Determine the (X, Y) coordinate at the center of the cell enclosing the given text.  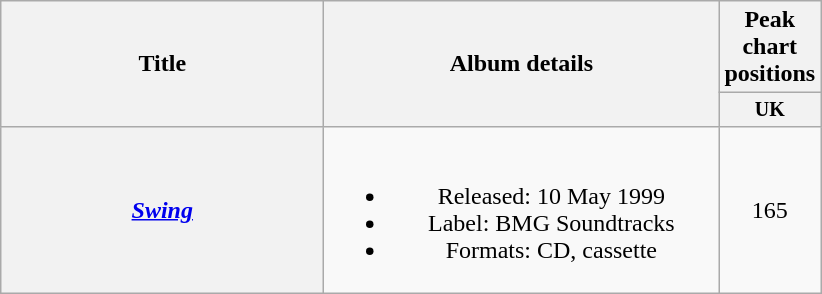
Peak chart positions (770, 47)
Released: 10 May 1999Label: BMG SoundtracksFormats: CD, cassette (522, 210)
Album details (522, 64)
Swing (162, 210)
UK (770, 110)
165 (770, 210)
Title (162, 64)
